For the text-containing cell, return its midpoint in [x, y] coordinate format. 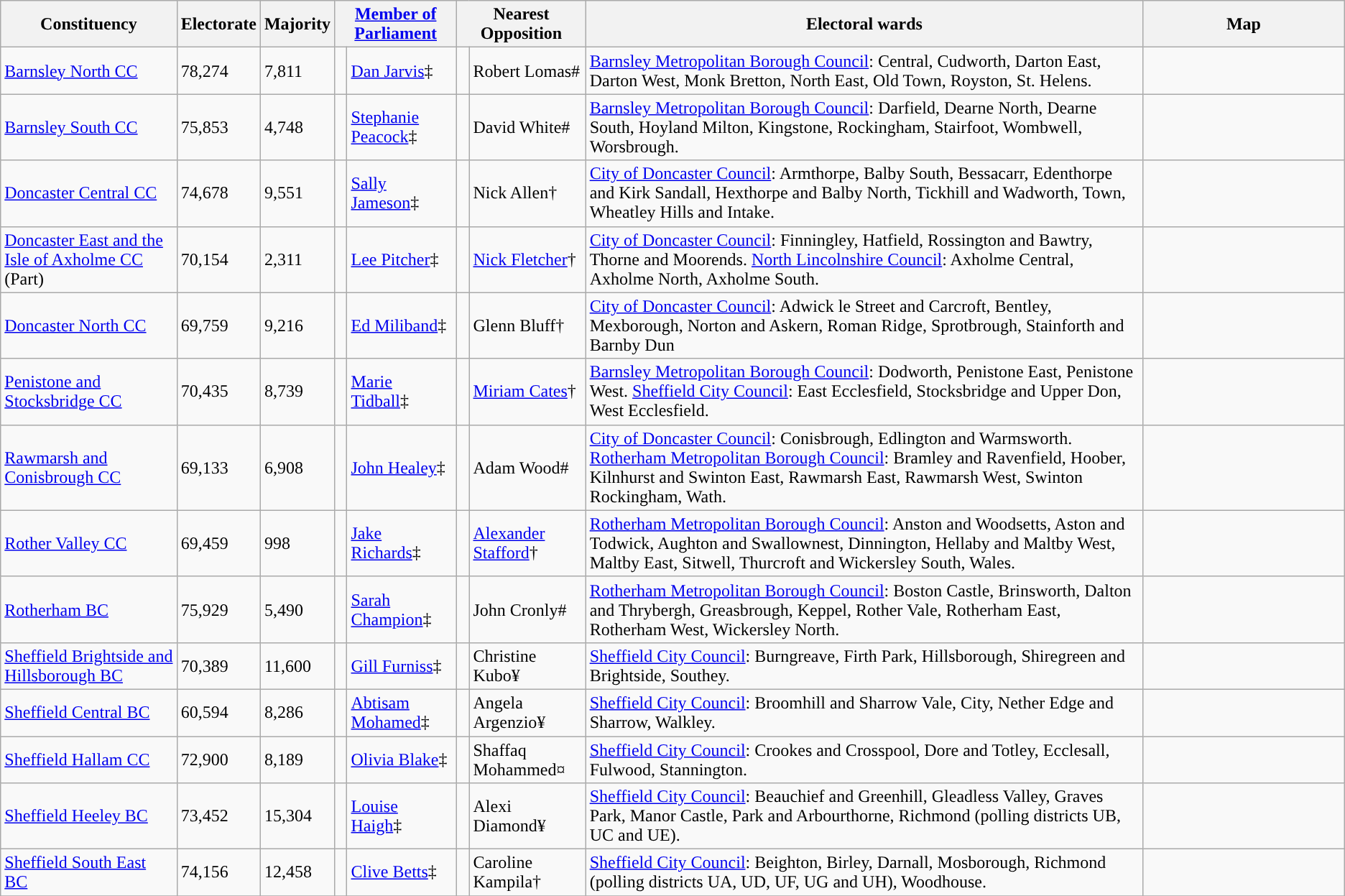
75,853 [218, 127]
8,189 [297, 759]
72,900 [218, 759]
73,452 [218, 816]
6,908 [297, 467]
Adam Wood# [527, 467]
Robert Lomas# [527, 70]
Angela Argenzio¥ [527, 713]
Sheffield City Council: Burngreave, Firth Park, Hillsborough, Shiregreen and Brightside, Southey. [864, 665]
Christine Kubo¥ [527, 665]
8,286 [297, 713]
70,154 [218, 259]
Electoral wards [864, 24]
City of Doncaster Council: Adwick le Street and Carcroft, Bentley, Mexborough, Norton and Askern, Roman Ridge, Sprotbrough, Stainforth and Barnby Dun [864, 325]
12,458 [297, 872]
Rother Valley CC [89, 543]
Abtisam Mohamed‡ [402, 713]
74,678 [218, 193]
Nick Fletcher† [527, 259]
Shaffaq Mohammed¤ [527, 759]
9,216 [297, 325]
Doncaster North CC [89, 325]
Ed Miliband‡ [402, 325]
John Healey‡ [402, 467]
Sheffield South East BC [89, 872]
Sheffield Central BC [89, 713]
Clive Betts‡ [402, 872]
Majority [297, 24]
Stephanie Peacock‡ [402, 127]
Barnsley Metropolitan Borough Council: Darfield, Dearne North, Dearne South, Hoyland Milton, Kingstone, Rockingham, Stairfoot, Wombwell, Worsbrough. [864, 127]
11,600 [297, 665]
Miriam Cates† [527, 392]
69,759 [218, 325]
Barnsley South CC [89, 127]
Doncaster East and the Isle of Axholme CC (Part) [89, 259]
Sheffield City Council: Broomhill and Sharrow Vale, City, Nether Edge and Sharrow, Walkley. [864, 713]
Sheffield City Council: Beighton, Birley, Darnall, Mosborough, Richmond (polling districts UA, UD, UF, UG and UH), Woodhouse. [864, 872]
Glenn Bluff† [527, 325]
2,311 [297, 259]
Barnsley North CC [89, 70]
7,811 [297, 70]
Lee Pitcher‡ [402, 259]
Nick Allen† [527, 193]
Sheffield Brightside and Hillsborough BC [89, 665]
Constituency [89, 24]
Sheffield Hallam CC [89, 759]
Map [1244, 24]
Sally Jameson‡ [402, 193]
David White# [527, 127]
John Cronly# [527, 609]
Olivia Blake‡ [402, 759]
Caroline Kampila† [527, 872]
74,156 [218, 872]
Penistone and Stocksbridge CC [89, 392]
Alexander Stafford† [527, 543]
78,274 [218, 70]
8,739 [297, 392]
4,748 [297, 127]
Sheffield Heeley BC [89, 816]
Rawmarsh and Conisbrough CC [89, 467]
Barnsley Metropolitan Borough Council: Central, Cudworth, Darton East, Darton West, Monk Bretton, North East, Old Town, Royston, St. Helens. [864, 70]
998 [297, 543]
Sheffield City Council: Crookes and Crosspool, Dore and Totley, Ecclesall, Fulwood, Stannington. [864, 759]
9,551 [297, 193]
Jake Richards‡ [402, 543]
Nearest Opposition [522, 24]
60,594 [218, 713]
Doncaster Central CC [89, 193]
Louise Haigh‡ [402, 816]
70,389 [218, 665]
Rotherham BC [89, 609]
Dan Jarvis‡ [402, 70]
Electorate [218, 24]
70,435 [218, 392]
Sarah Champion‡ [402, 609]
75,929 [218, 609]
Member of Parliament [395, 24]
15,304 [297, 816]
69,133 [218, 467]
Marie Tidball‡ [402, 392]
Gill Furniss‡ [402, 665]
69,459 [218, 543]
Alexi Diamond¥ [527, 816]
5,490 [297, 609]
